Search for the cell housing the specified text and yield its [x, y] center coordinate. 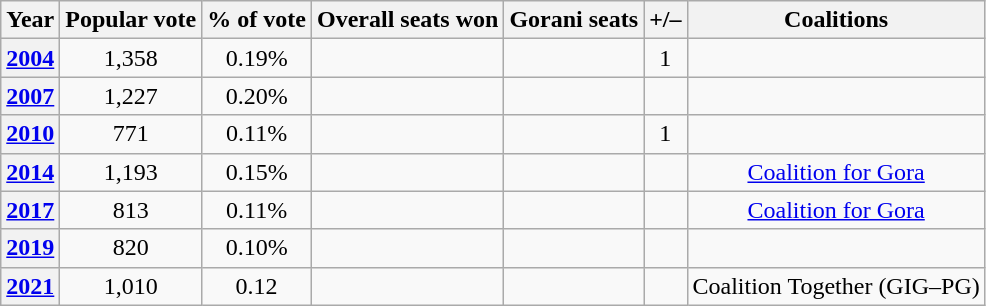
2004 [30, 58]
Overall seats won [407, 20]
2014 [30, 172]
2019 [30, 248]
+/– [666, 20]
2021 [30, 286]
Year [30, 20]
0.15% [257, 172]
0.10% [257, 248]
Coalition Together (GIG–PG) [836, 286]
0.20% [257, 96]
0.19% [257, 58]
2007 [30, 96]
1,227 [131, 96]
771 [131, 134]
1,358 [131, 58]
820 [131, 248]
2017 [30, 210]
% of vote [257, 20]
0.12 [257, 286]
813 [131, 210]
2010 [30, 134]
1,010 [131, 286]
Popular vote [131, 20]
Gorani seats [574, 20]
1,193 [131, 172]
Coalitions [836, 20]
